Scan for the cell matching the given text and deliver its [x, y] coordinate at center. 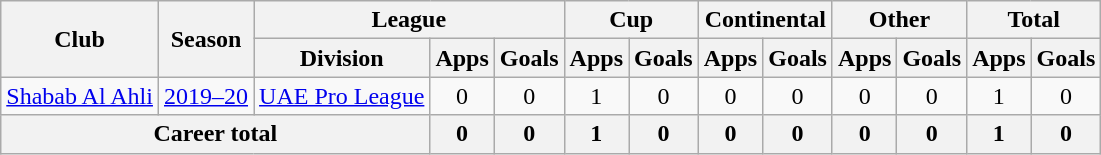
Season [206, 39]
2019–20 [206, 96]
Continental [765, 20]
Career total [216, 134]
Shabab Al Ahli [80, 96]
Division [342, 58]
Other [899, 20]
Total [1034, 20]
Cup [631, 20]
Club [80, 39]
UAE Pro League [342, 96]
League [410, 20]
